Detect which cell encompasses the target text, then output its [X, Y] center coordinate. 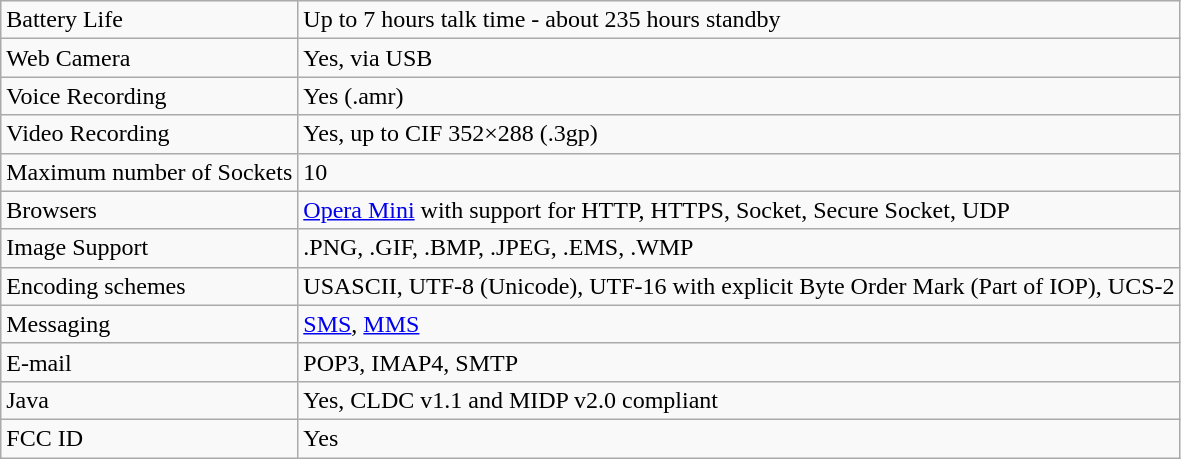
Up to 7 hours talk time - about 235 hours standby [739, 20]
POP3, IMAP4, SMTP [739, 362]
10 [739, 172]
E-mail [150, 362]
SMS, MMS [739, 324]
Yes, up to CIF 352×288 (.3gp) [739, 134]
Yes (.amr) [739, 96]
Image Support [150, 248]
Yes, CLDC v1.1 and MIDP v2.0 compliant [739, 400]
Opera Mini with support for HTTP, HTTPS, Socket, Secure Socket, UDP [739, 210]
Maximum number of Sockets [150, 172]
Yes, via USB [739, 58]
.PNG, .GIF, .BMP, .JPEG, .EMS, .WMP [739, 248]
Java [150, 400]
Web Camera [150, 58]
Browsers [150, 210]
FCC ID [150, 438]
USASCII, UTF-8 (Unicode), UTF-16 with explicit Byte Order Mark (Part of IOP), UCS-2 [739, 286]
Video Recording [150, 134]
Encoding schemes [150, 286]
Yes [739, 438]
Voice Recording [150, 96]
Battery Life [150, 20]
Messaging [150, 324]
